Output the (X, Y) coordinate of the center of the cell containing the given text.  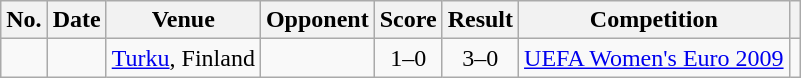
Venue (183, 20)
No. (24, 20)
Turku, Finland (183, 58)
Competition (654, 20)
Score (408, 20)
Result (480, 20)
Date (76, 20)
1–0 (408, 58)
Opponent (317, 20)
UEFA Women's Euro 2009 (654, 58)
3–0 (480, 58)
